Output the [x, y] coordinate of the center of the cell containing the given text.  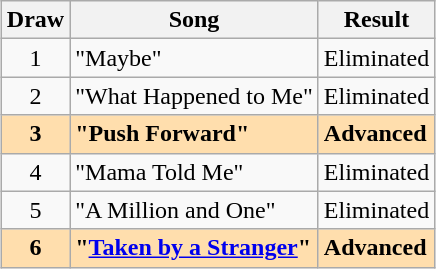
6 [35, 248]
"A Million and One" [194, 210]
4 [35, 172]
Song [194, 20]
Result [376, 20]
"What Happened to Me" [194, 96]
1 [35, 58]
"Mama Told Me" [194, 172]
2 [35, 96]
Draw [35, 20]
5 [35, 210]
"Taken by a Stranger" [194, 248]
3 [35, 134]
"Push Forward" [194, 134]
"Maybe" [194, 58]
